For the text-containing cell, return its midpoint in [X, Y] coordinate format. 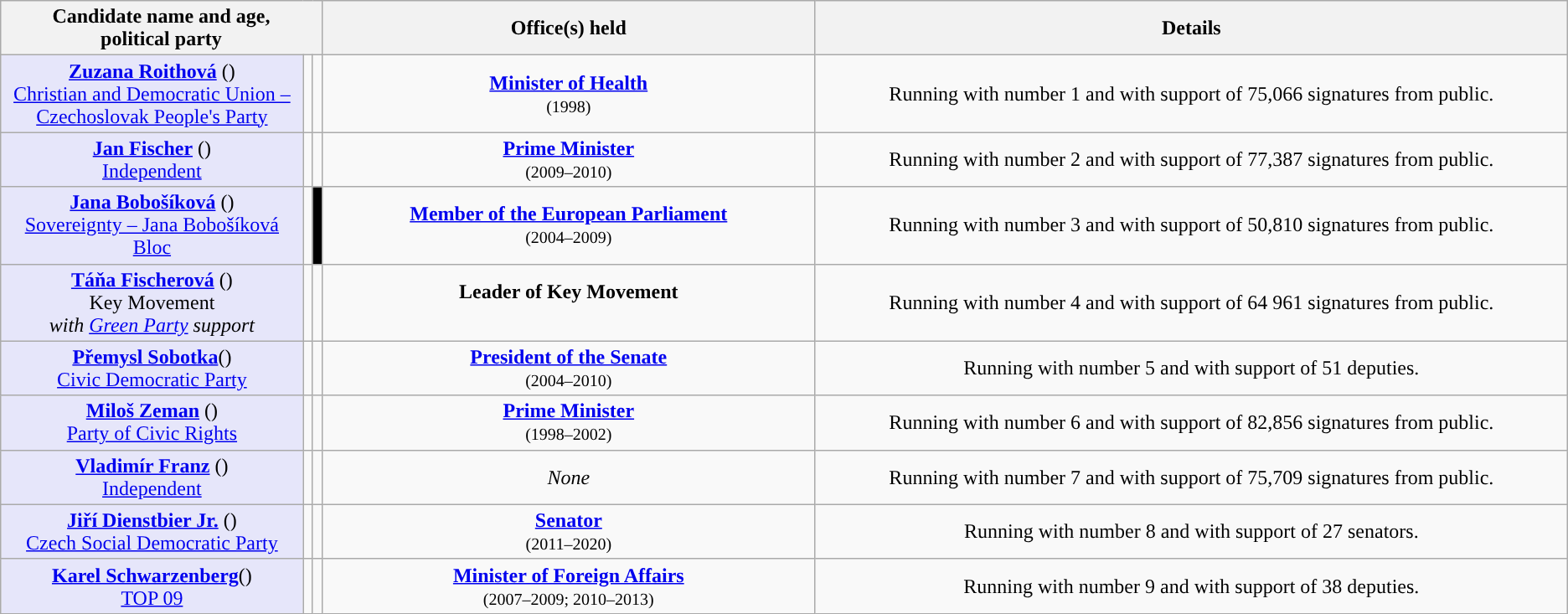
Details [1191, 28]
Prime Minister (2009–2010) [568, 159]
Senator (2011–2020) [568, 531]
Candidate name and age,political party [161, 28]
Running with number 2 and with support of 77,387 signatures from public. [1191, 159]
Miloš Zeman ()Party of Civic Rights [152, 422]
Member of the European Parliament (2004–2009) [568, 225]
Jana Bobošíková ()Sovereignty – Jana Bobošíková Bloc [152, 225]
Running with number 9 and with support of 38 deputies. [1191, 586]
Přemysl Sobotka()Civic Democratic Party [152, 369]
Running with number 5 and with support of 51 deputies. [1191, 369]
Running with number 8 and with support of 27 senators. [1191, 531]
Leader of Key Movement [568, 302]
Office(s) held [568, 28]
Running with number 7 and with support of 75,709 signatures from public. [1191, 477]
Karel Schwarzenberg()TOP 09 [152, 586]
Running with number 6 and with support of 82,856 signatures from public. [1191, 422]
Running with number 1 and with support of 75,066 signatures from public. [1191, 94]
Zuzana Roithová ()Christian and Democratic Union – Czechoslovak People's Party [152, 94]
None [568, 477]
Vladimír Franz ()Independent [152, 477]
Running with number 4 and with support of 64 961 signatures from public. [1191, 302]
Minister of Health (1998) [568, 94]
President of the Senate (2004–2010) [568, 369]
Minister of Foreign Affairs (2007–2009; 2010–2013) [568, 586]
Prime Minister (1998–2002) [568, 422]
Táňa Fischerová ()Key Movementwith Green Party support [152, 302]
Jiří Dienstbier Jr. ()Czech Social Democratic Party [152, 531]
Jan Fischer ()Independent [152, 159]
Running with number 3 and with support of 50,810 signatures from public. [1191, 225]
